Return the (x, y) coordinate for the center point of the cell that contains the specified text.  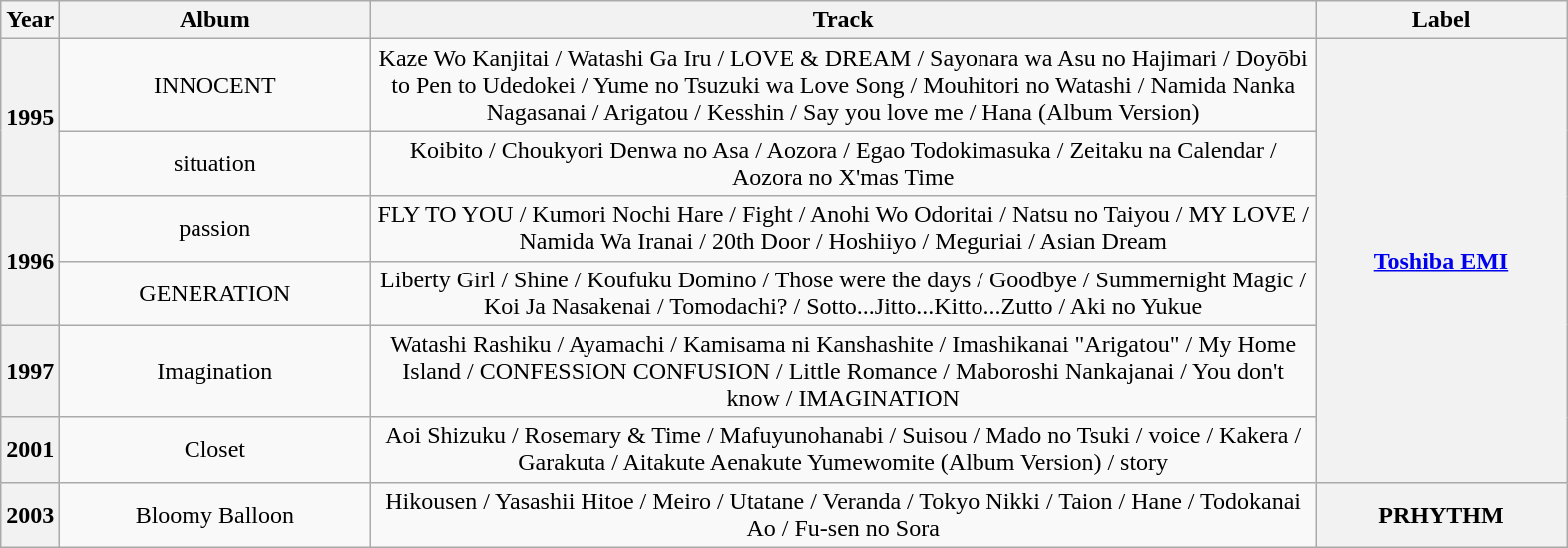
Closet (215, 449)
passion (215, 228)
Toshiba EMI (1440, 261)
INNOCENT (215, 85)
1995 (30, 118)
Hikousen / Yasashii Hitoe / Meiro / Utatane / Veranda / Tokyo Nikki / Taion / Hane / Todokanai Ao / Fu-sen no Sora (844, 515)
1997 (30, 371)
Album (215, 20)
Track (844, 20)
2003 (30, 515)
Imagination (215, 371)
1996 (30, 261)
2001 (30, 449)
Label (1440, 20)
Year (30, 20)
Bloomy Balloon (215, 515)
situation (215, 164)
PRHYTHM (1440, 515)
Koibito / Choukyori Denwa no Asa / Aozora / Egao Todokimasuka / Zeitaku na Calendar / Aozora no X'mas Time (844, 164)
GENERATION (215, 293)
